Output the (X, Y) coordinate of the center of the cell containing the given text.  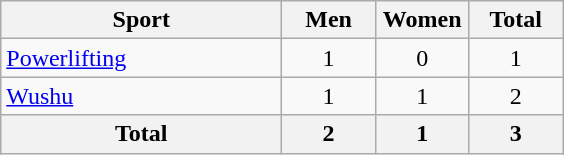
Wushu (142, 96)
0 (422, 58)
Powerlifting (142, 58)
3 (516, 134)
Men (329, 20)
Women (422, 20)
Sport (142, 20)
